Search for the cell housing the specified text and yield its [X, Y] center coordinate. 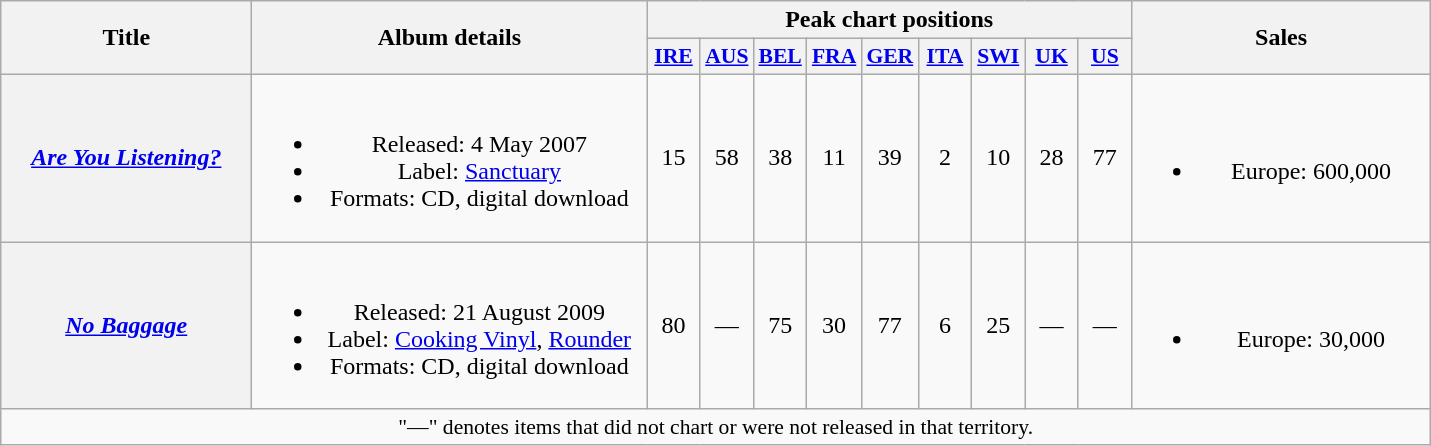
10 [998, 158]
Sales [1282, 38]
SWI [998, 57]
Title [126, 38]
Europe: 30,000 [1282, 326]
FRA [834, 57]
IRE [674, 57]
75 [780, 326]
ITA [944, 57]
6 [944, 326]
38 [780, 158]
No Baggage [126, 326]
"—" denotes items that did not chart or were not released in that territory. [716, 427]
30 [834, 326]
Released: 21 August 2009Label: Cooking Vinyl, RounderFormats: CD, digital download [450, 326]
Released: 4 May 2007Label: SanctuaryFormats: CD, digital download [450, 158]
80 [674, 326]
Album details [450, 38]
Europe: 600,000 [1282, 158]
Are You Listening? [126, 158]
Peak chart positions [890, 20]
58 [726, 158]
28 [1052, 158]
2 [944, 158]
UK [1052, 57]
25 [998, 326]
GER [890, 57]
15 [674, 158]
AUS [726, 57]
11 [834, 158]
39 [890, 158]
BEL [780, 57]
US [1104, 57]
